Provide the (x, y) coordinate of the cell's center where the given text is located.  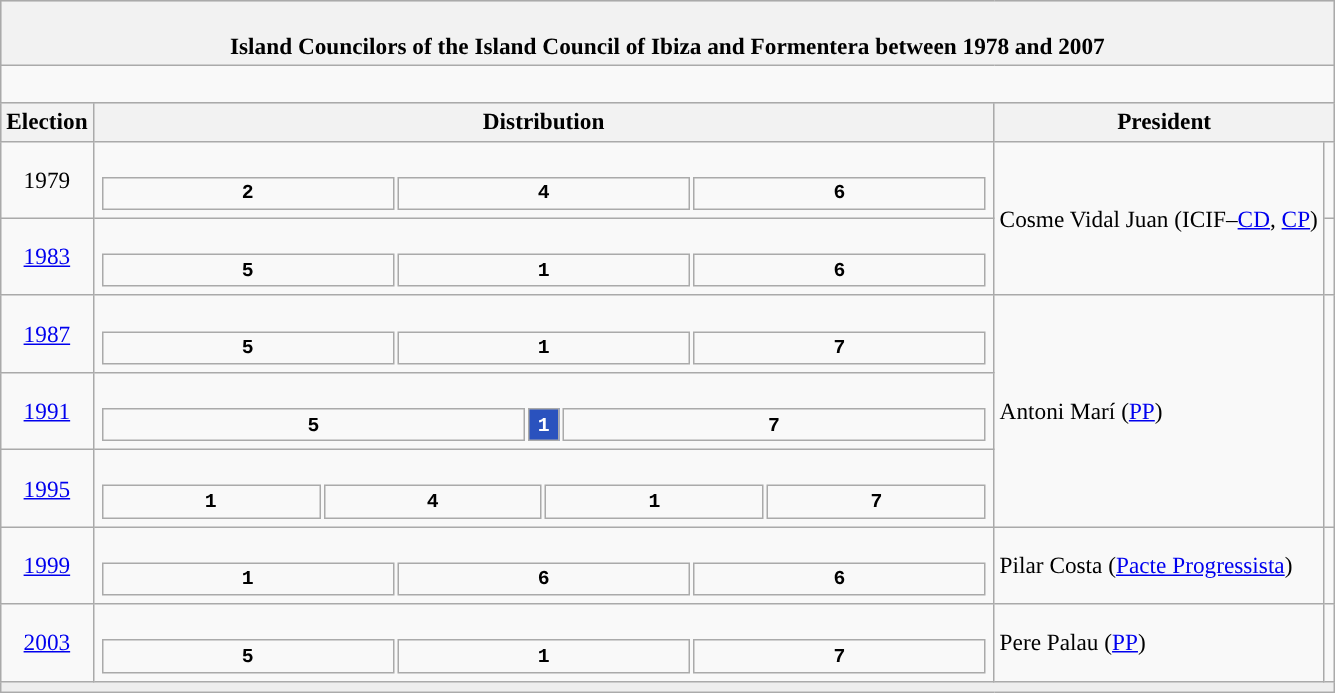
2 4 6 (544, 180)
2 (248, 192)
1 6 6 (544, 564)
Antoni Marí (PP) (1158, 410)
Election (47, 122)
1999 (47, 564)
1979 (47, 180)
President (1164, 122)
1 4 1 7 (544, 488)
Distribution (544, 122)
2003 (47, 642)
Pere Palau (PP) (1158, 642)
Pilar Costa (Pacte Progressista) (1158, 564)
1995 (47, 488)
Island Councilors of the Island Council of Ibiza and Formentera between 1978 and 2007 (668, 32)
5 1 6 (544, 256)
Cosme Vidal Juan (ICIF–CD, CP) (1158, 218)
1991 (47, 410)
1987 (47, 334)
1983 (47, 256)
